Detect which cell encompasses the target text, then output its (X, Y) center coordinate. 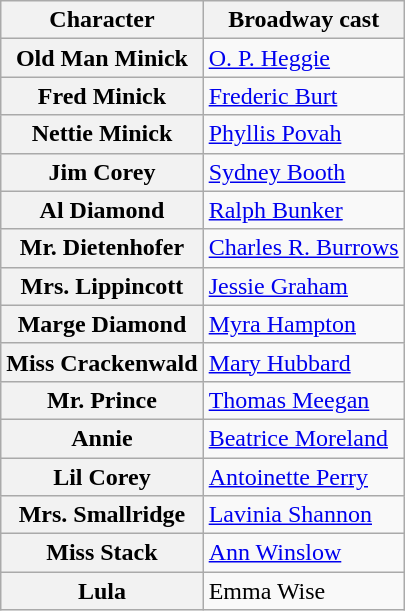
Miss Crackenwald (102, 362)
Myra Hampton (304, 324)
Ralph Bunker (304, 210)
Al Diamond (102, 210)
Mr. Dietenhofer (102, 248)
Mrs. Lippincott (102, 286)
Phyllis Povah (304, 134)
Thomas Meegan (304, 400)
Marge Diamond (102, 324)
Sydney Booth (304, 172)
Broadway cast (304, 20)
Nettie Minick (102, 134)
O. P. Heggie (304, 58)
Lil Corey (102, 477)
Mr. Prince (102, 400)
Frederic Burt (304, 96)
Antoinette Perry (304, 477)
Fred Minick (102, 96)
Jessie Graham (304, 286)
Old Man Minick (102, 58)
Mrs. Smallridge (102, 515)
Annie (102, 438)
Lula (102, 591)
Beatrice Moreland (304, 438)
Character (102, 20)
Mary Hubbard (304, 362)
Miss Stack (102, 553)
Ann Winslow (304, 553)
Charles R. Burrows (304, 248)
Lavinia Shannon (304, 515)
Jim Corey (102, 172)
Emma Wise (304, 591)
